Provide the (x, y) coordinate of the cell's center where the given text is located.  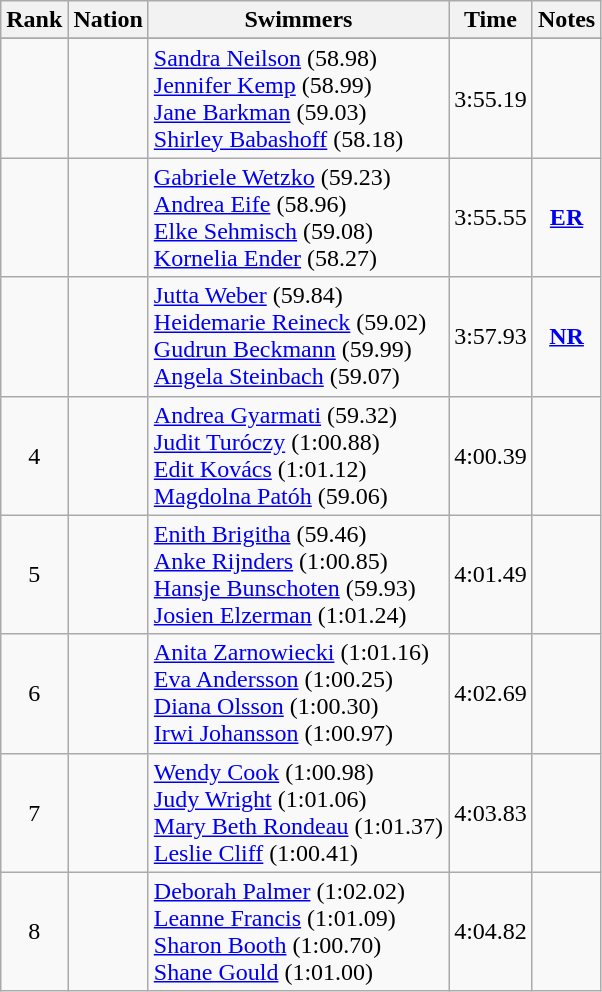
Swimmers (298, 20)
6 (34, 694)
8 (34, 932)
Rank (34, 20)
Sandra Neilson (58.98) Jennifer Kemp (58.99) Jane Barkman (59.03) Shirley Babashoff (58.18) (298, 98)
3:57.93 (491, 336)
4:00.39 (491, 456)
3:55.55 (491, 218)
Gabriele Wetzko (59.23) Andrea Eife (58.96) Elke Sehmisch (59.08) Kornelia Ender (58.27) (298, 218)
Time (491, 20)
Notes (566, 20)
NR (566, 336)
4:04.82 (491, 932)
4:03.83 (491, 812)
7 (34, 812)
4:01.49 (491, 574)
Deborah Palmer (1:02.02)Leanne Francis (1:01.09)Sharon Booth (1:00.70)Shane Gould (1:01.00) (298, 932)
Jutta Weber (59.84) Heidemarie Reineck (59.02) Gudrun Beckmann (59.99) Angela Steinbach (59.07) (298, 336)
4 (34, 456)
Andrea Gyarmati (59.32)Judit Turóczy (1:00.88)Edit Kovács (1:01.12)Magdolna Patóh (59.06) (298, 456)
Wendy Cook (1:00.98)Judy Wright (1:01.06)Mary Beth Rondeau (1:01.37)Leslie Cliff (1:00.41) (298, 812)
Anita Zarnowiecki (1:01.16)Eva Andersson (1:00.25)Diana Olsson (1:00.30)Irwi Johansson (1:00.97) (298, 694)
4:02.69 (491, 694)
5 (34, 574)
Enith Brigitha (59.46)Anke Rijnders (1:00.85)Hansje Bunschoten (59.93)Josien Elzerman (1:01.24) (298, 574)
3:55.19 (491, 98)
Nation (108, 20)
ER (566, 218)
